Capture the cell that displays the provided text and extract its [X, Y] central coordinate. 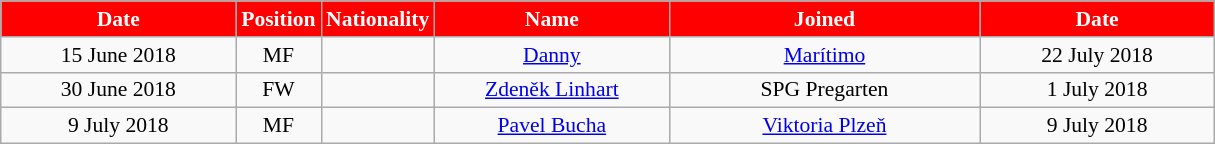
Name [552, 19]
Zdeněk Linhart [552, 90]
Marítimo [824, 55]
Position [278, 19]
Danny [552, 55]
SPG Pregarten [824, 90]
FW [278, 90]
22 July 2018 [1098, 55]
Pavel Bucha [552, 126]
Viktoria Plzeň [824, 126]
Joined [824, 19]
30 June 2018 [118, 90]
1 July 2018 [1098, 90]
15 June 2018 [118, 55]
Nationality [378, 19]
